Find where the given text appears and provide that cell's center as [x, y] coordinate. 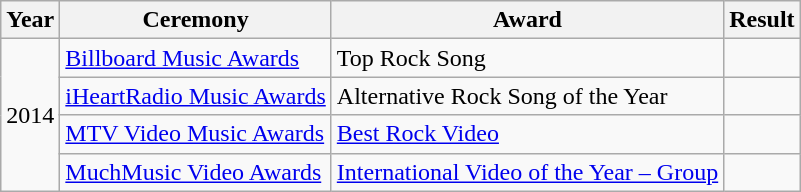
iHeartRadio Music Awards [196, 96]
Year [30, 20]
Result [762, 20]
Billboard Music Awards [196, 58]
2014 [30, 115]
Award [527, 20]
Top Rock Song [527, 58]
Ceremony [196, 20]
Alternative Rock Song of the Year [527, 96]
MuchMusic Video Awards [196, 172]
International Video of the Year – Group [527, 172]
Best Rock Video [527, 134]
MTV Video Music Awards [196, 134]
